Pinpoint the cell where the given text exists, returning its [X, Y] midpoint coordinate. 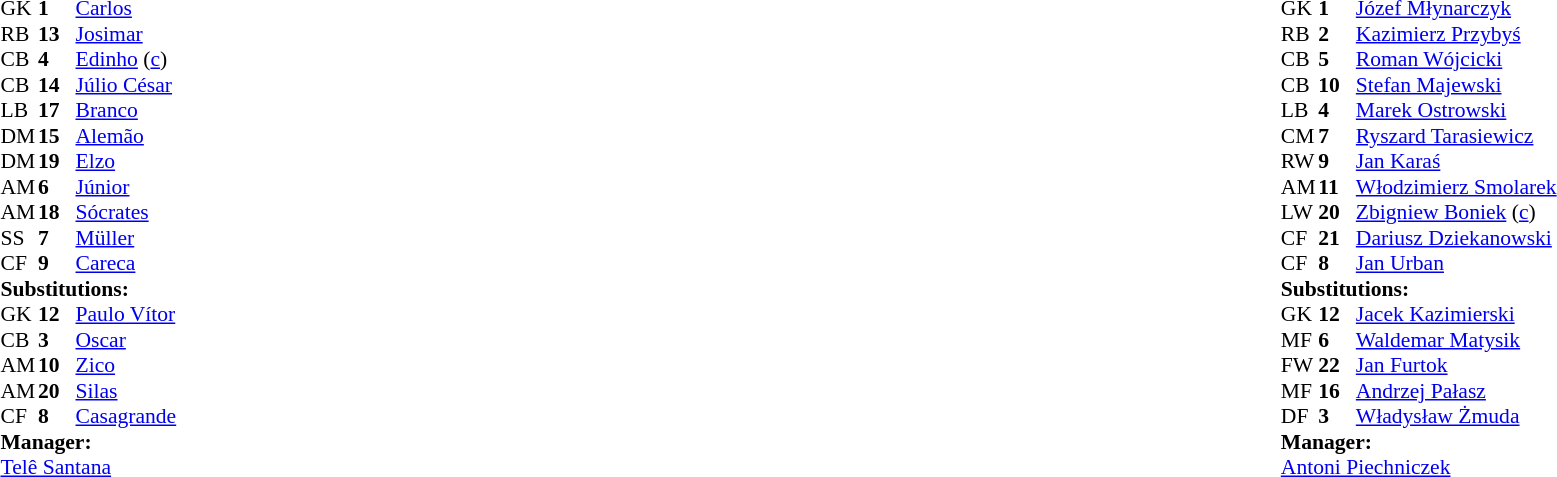
CM [1300, 136]
Roman Wójcicki [1456, 59]
Jan Karaś [1456, 161]
16 [1337, 391]
Josimar [126, 34]
Włodzimierz Smolarek [1456, 187]
Władysław Żmuda [1456, 417]
21 [1337, 238]
LW [1300, 213]
Sócrates [126, 213]
18 [57, 213]
Jan Furtok [1456, 365]
SS [19, 238]
Oscar [126, 340]
DF [1300, 417]
Júlio César [126, 85]
17 [57, 111]
15 [57, 136]
2 [1337, 34]
Zico [126, 365]
Careca [126, 263]
Stefan Majewski [1456, 85]
11 [1337, 187]
Ryszard Tarasiewicz [1456, 136]
Casagrande [126, 417]
14 [57, 85]
Elzo [126, 161]
5 [1337, 59]
FW [1300, 365]
Júnior [126, 187]
Müller [126, 238]
Zbigniew Boniek (c) [1456, 213]
Silas [126, 391]
Kazimierz Przybyś [1456, 34]
Branco [126, 111]
Paulo Vítor [126, 315]
RW [1300, 161]
Dariusz Dziekanowski [1456, 238]
22 [1337, 365]
Jan Urban [1456, 263]
Andrzej Pałasz [1456, 391]
Waldemar Matysik [1456, 340]
Marek Ostrowski [1456, 111]
19 [57, 161]
13 [57, 34]
Edinho (c) [126, 59]
Jacek Kazimierski [1456, 315]
Alemão [126, 136]
